Capture the cell that displays the provided text and extract its [x, y] central coordinate. 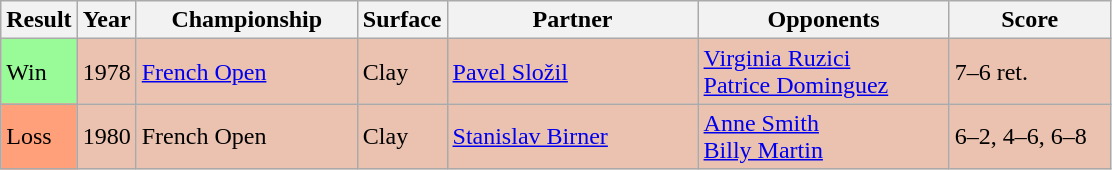
Win [39, 72]
Loss [39, 136]
Stanislav Birner [572, 136]
Year [106, 20]
Result [39, 20]
Championship [246, 20]
Opponents [824, 20]
Surface [402, 20]
Score [1030, 20]
Partner [572, 20]
1980 [106, 136]
1978 [106, 72]
Pavel Složil [572, 72]
Virginia Ruzici Patrice Dominguez [824, 72]
Anne Smith Billy Martin [824, 136]
7–6 ret. [1030, 72]
6–2, 4–6, 6–8 [1030, 136]
